Extract the (X, Y) coordinate from the center of the cell holding the provided text.  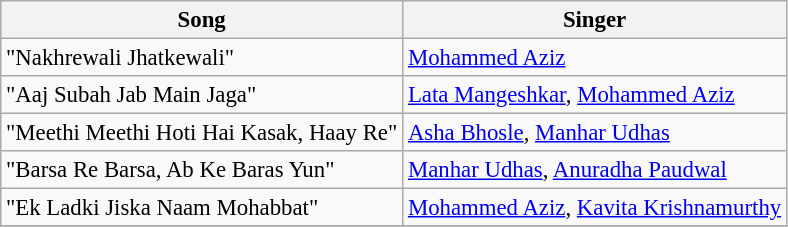
"Ek Ladki Jiska Naam Mohabbat" (202, 208)
"Barsa Re Barsa, Ab Ke Baras Yun" (202, 170)
Manhar Udhas, Anuradha Paudwal (595, 170)
"Nakhrewali Jhatkewali" (202, 58)
Lata Mangeshkar, Mohammed Aziz (595, 95)
"Meethi Meethi Hoti Hai Kasak, Haay Re" (202, 133)
Asha Bhosle, Manhar Udhas (595, 133)
Song (202, 20)
Singer (595, 20)
Mohammed Aziz, Kavita Krishnamurthy (595, 208)
Mohammed Aziz (595, 58)
"Aaj Subah Jab Main Jaga" (202, 95)
